Identify which cell holds the provided text, then report its (X, Y) central coordinate. 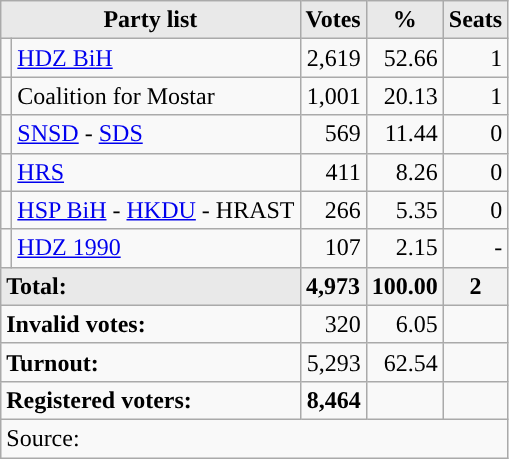
5,293 (333, 362)
8,464 (333, 400)
HRS (156, 172)
HDZ BiH (156, 58)
8.26 (404, 172)
107 (333, 248)
411 (333, 172)
100.00 (404, 286)
266 (333, 210)
- (475, 248)
Coalition for Mostar (156, 96)
Registered voters: (150, 400)
Votes (333, 20)
4,973 (333, 286)
Total: (150, 286)
Seats (475, 20)
Turnout: (150, 362)
Party list (150, 20)
569 (333, 134)
6.05 (404, 324)
Source: (254, 438)
11.44 (404, 134)
% (404, 20)
5.35 (404, 210)
SNSD - SDS (156, 134)
20.13 (404, 96)
HDZ 1990 (156, 248)
Invalid votes: (150, 324)
2,619 (333, 58)
2 (475, 286)
52.66 (404, 58)
2.15 (404, 248)
1,001 (333, 96)
62.54 (404, 362)
320 (333, 324)
HSP BiH - HKDU - HRAST (156, 210)
